For the text-containing cell, return its midpoint in (X, Y) coordinate format. 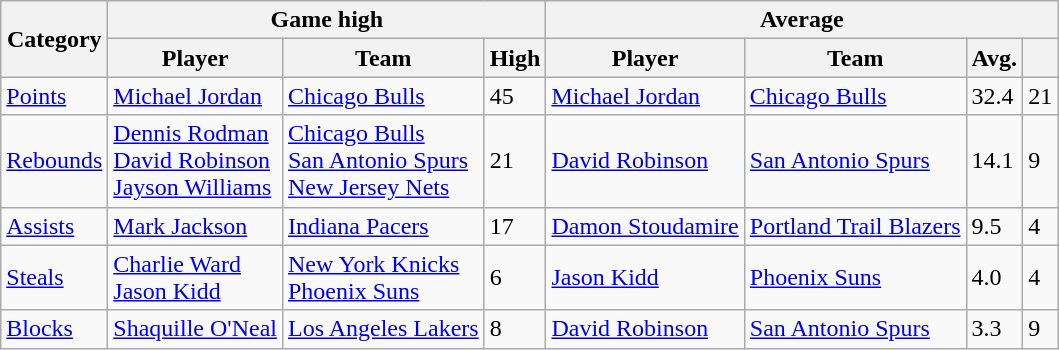
3.3 (994, 329)
Portland Trail Blazers (855, 226)
32.4 (994, 96)
Los Angeles Lakers (383, 329)
8 (515, 329)
Jason Kidd (645, 278)
Mark Jackson (196, 226)
Average (802, 20)
45 (515, 96)
Charlie WardJason Kidd (196, 278)
14.1 (994, 161)
Chicago BullsSan Antonio SpursNew Jersey Nets (383, 161)
6 (515, 278)
Blocks (54, 329)
4.0 (994, 278)
Rebounds (54, 161)
Game high (327, 20)
Shaquille O'Neal (196, 329)
Steals (54, 278)
Indiana Pacers (383, 226)
Assists (54, 226)
New York KnicksPhoenix Suns (383, 278)
Dennis RodmanDavid RobinsonJayson Williams (196, 161)
Damon Stoudamire (645, 226)
9.5 (994, 226)
Category (54, 39)
Phoenix Suns (855, 278)
17 (515, 226)
Avg. (994, 58)
High (515, 58)
Points (54, 96)
